Output the (x, y) coordinate of the center of the cell containing the given text.  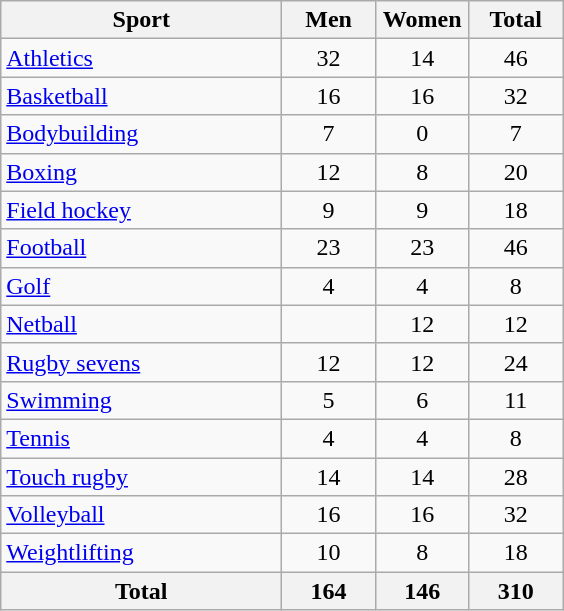
Bodybuilding (142, 134)
310 (516, 591)
146 (422, 591)
20 (516, 172)
6 (422, 400)
10 (329, 553)
Field hockey (142, 210)
164 (329, 591)
Football (142, 248)
0 (422, 134)
Swimming (142, 400)
5 (329, 400)
Netball (142, 324)
Golf (142, 286)
11 (516, 400)
Rugby sevens (142, 362)
28 (516, 477)
Tennis (142, 438)
Touch rugby (142, 477)
Basketball (142, 96)
Athletics (142, 58)
Weightlifting (142, 553)
Men (329, 20)
Boxing (142, 172)
24 (516, 362)
Volleyball (142, 515)
Women (422, 20)
Sport (142, 20)
